Detect which cell encompasses the target text, then output its (X, Y) center coordinate. 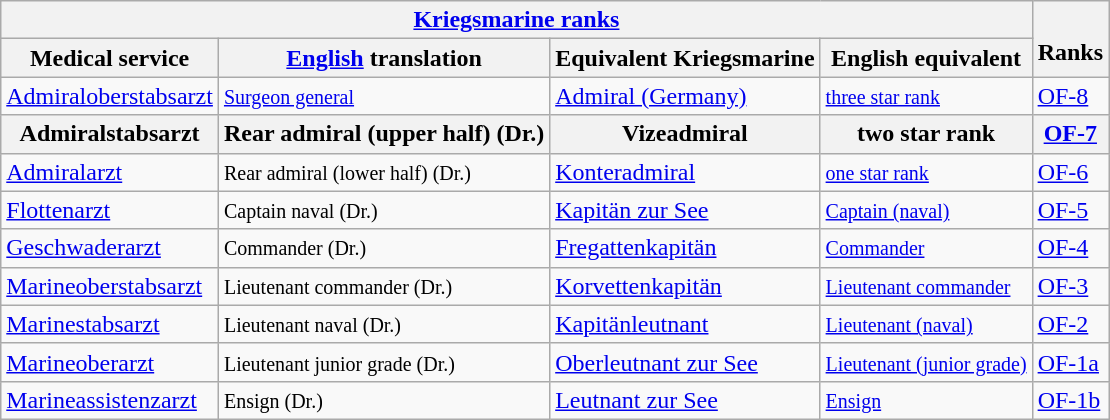
OF-6 (1070, 172)
Admiraloberstabsarzt (110, 96)
Ensign (926, 400)
Geschwaderarzt (110, 248)
Marinestabsarzt (110, 324)
Kapitän zur See (685, 210)
OF-8 (1070, 96)
Fregattenkapitän (685, 248)
OF-1b (1070, 400)
Admiral (Germany) (685, 96)
one star rank (926, 172)
Lieutenant (junior grade) (926, 362)
Commander (Dr.) (384, 248)
Lieutenant junior grade (Dr.) (384, 362)
Korvettenkapitän (685, 286)
OF-7 (1070, 134)
Captain (naval) (926, 210)
Captain naval (Dr.) (384, 210)
Admiralarzt (110, 172)
Kriegsmarine ranks (516, 20)
OF-4 (1070, 248)
Marineassistenzarzt (110, 400)
two star rank (926, 134)
Lieutenant naval (Dr.) (384, 324)
English equivalent (926, 58)
three star rank (926, 96)
OF-3 (1070, 286)
Rear admiral (upper half) (Dr.) (384, 134)
Kapitänleutnant (685, 324)
Oberleutnant zur See (685, 362)
Marineoberarzt (110, 362)
Ranks (1070, 39)
Konteradmiral (685, 172)
Lieutenant (naval) (926, 324)
Commander (926, 248)
OF-1a (1070, 362)
Vizeadmiral (685, 134)
OF-2 (1070, 324)
Rear admiral (lower half) (Dr.) (384, 172)
Equivalent Kriegsmarine (685, 58)
Flottenarzt (110, 210)
Leutnant zur See (685, 400)
Admiralstabsarzt (110, 134)
Lieutenant commander (926, 286)
English translation (384, 58)
Medical service (110, 58)
Surgeon general (384, 96)
Ensign (Dr.) (384, 400)
OF-5 (1070, 210)
Lieutenant commander (Dr.) (384, 286)
Marineoberstabsarzt (110, 286)
